Identify which cell holds the provided text, then report its (X, Y) central coordinate. 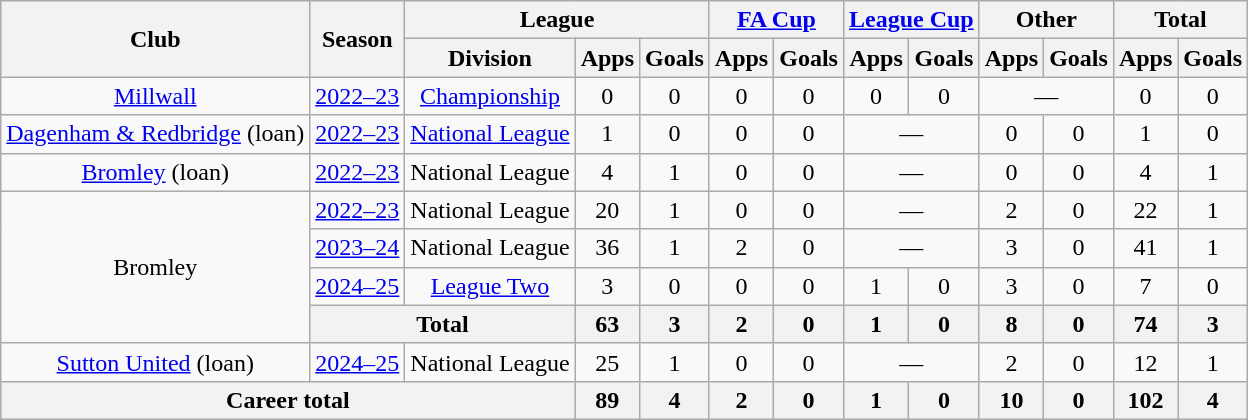
Other (1046, 20)
10 (1011, 400)
20 (607, 210)
Bromley (loan) (156, 172)
12 (1145, 362)
Sutton United (loan) (156, 362)
63 (607, 324)
41 (1145, 248)
League (557, 20)
7 (1145, 286)
Bromley (156, 267)
Division (490, 58)
2023–24 (358, 248)
8 (1011, 324)
League Two (490, 286)
Dagenham & Redbridge (loan) (156, 134)
102 (1145, 400)
89 (607, 400)
Club (156, 39)
Career total (288, 400)
74 (1145, 324)
25 (607, 362)
League Cup (911, 20)
Millwall (156, 96)
FA Cup (776, 20)
Championship (490, 96)
Season (358, 39)
36 (607, 248)
22 (1145, 210)
